Return the (X, Y) coordinate for the center point of the cell that contains the specified text.  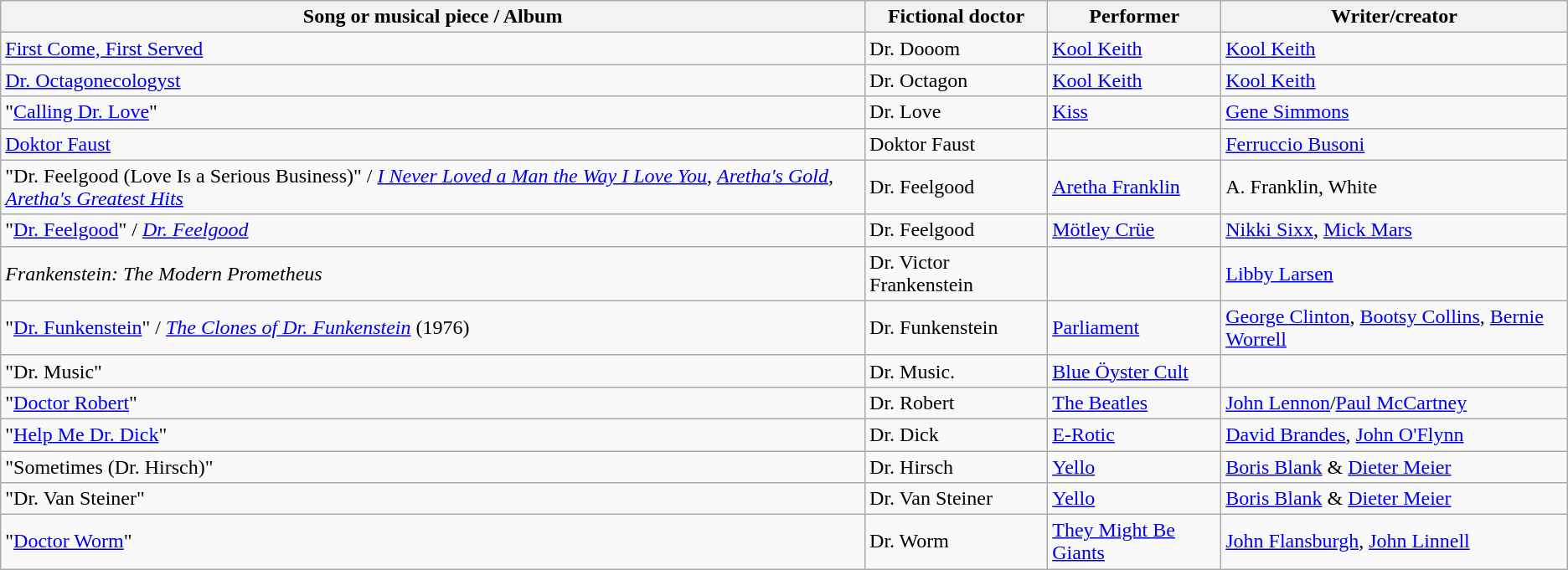
E-Rotic (1134, 434)
Blue Öyster Cult (1134, 371)
Dr. Hirsch (957, 466)
John Lennon/Paul McCartney (1395, 403)
Writer/creator (1395, 17)
They Might Be Giants (1134, 542)
Gene Simmons (1395, 112)
Dr. Victor Frankenstein (957, 273)
Dr. Van Steiner (957, 499)
A. Franklin, White (1395, 187)
Fictional doctor (957, 17)
"Dr. Van Steiner" (433, 499)
Dr. Dooom (957, 49)
John Flansburgh, John Linnell (1395, 542)
Nikki Sixx, Mick Mars (1395, 230)
"Sometimes (Dr. Hirsch)" (433, 466)
Dr. Octagonecologyst (433, 80)
Dr. Octagon (957, 80)
Dr. Dick (957, 434)
"Help Me Dr. Dick" (433, 434)
"Dr. Music" (433, 371)
Dr. Music. (957, 371)
Song or musical piece / Album (433, 17)
Kiss (1134, 112)
Dr. Worm (957, 542)
Mötley Crüe (1134, 230)
Libby Larsen (1395, 273)
David Brandes, John O'Flynn (1395, 434)
Dr. Funkenstein (957, 328)
Parliament (1134, 328)
Frankenstein: The Modern Prometheus (433, 273)
"Dr. Funkenstein" / The Clones of Dr. Funkenstein (1976) (433, 328)
George Clinton, Bootsy Collins, Bernie Worrell (1395, 328)
Dr. Love (957, 112)
Dr. Robert (957, 403)
"Dr. Feelgood" / Dr. Feelgood (433, 230)
Performer (1134, 17)
"Calling Dr. Love" (433, 112)
"Doctor Worm" (433, 542)
First Come, First Served (433, 49)
The Beatles (1134, 403)
Ferruccio Busoni (1395, 144)
"Doctor Robert" (433, 403)
"Dr. Feelgood (Love Is a Serious Business)" / I Never Loved a Man the Way I Love You, Aretha's Gold, Aretha's Greatest Hits (433, 187)
Aretha Franklin (1134, 187)
